Determine the (x, y) coordinate at the center of the cell enclosing the given text.  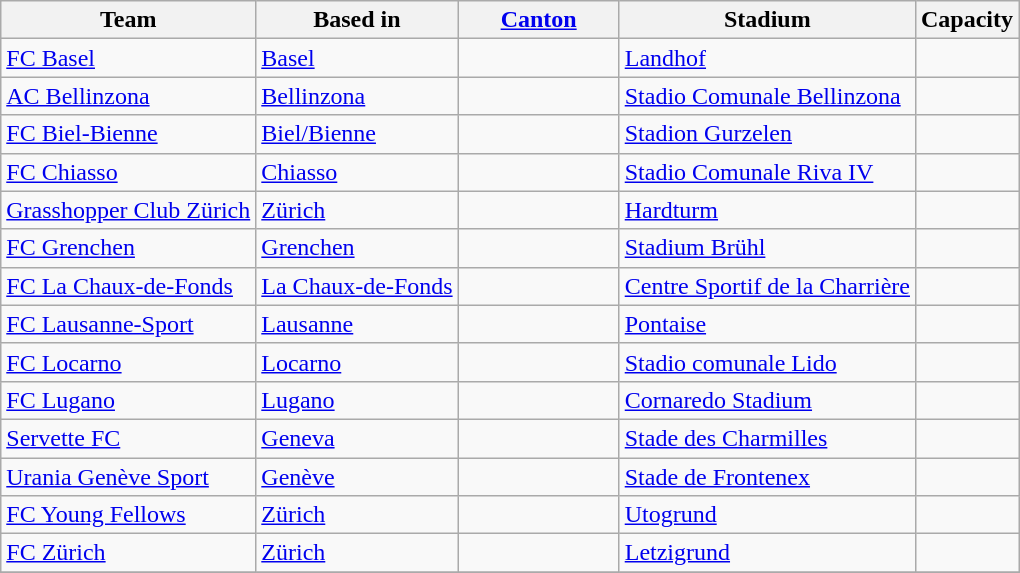
Lugano (357, 400)
Letzigrund (767, 553)
Stadio Comunale Bellinzona (767, 96)
Stadio Comunale Riva IV (767, 172)
Bellinzona (357, 96)
Grenchen (357, 248)
Stadion Gurzelen (767, 134)
Lausanne (357, 324)
Cornaredo Stadium (767, 400)
Utogrund (767, 515)
Basel (357, 58)
Team (128, 20)
Genève (357, 477)
FC Locarno (128, 362)
Stadium (767, 20)
Stadio comunale Lido (767, 362)
Capacity (966, 20)
Centre Sportif de la Charrière (767, 286)
Biel/Bienne (357, 134)
Stade de Frontenex (767, 477)
Canton (538, 20)
La Chaux-de-Fonds (357, 286)
Urania Genève Sport (128, 477)
FC Zürich (128, 553)
FC Chiasso (128, 172)
FC Lugano (128, 400)
Stade des Charmilles (767, 438)
Grasshopper Club Zürich (128, 210)
Chiasso (357, 172)
FC Lausanne-Sport (128, 324)
Servette FC (128, 438)
FC Basel (128, 58)
Geneva (357, 438)
Landhof (767, 58)
AC Bellinzona (128, 96)
Locarno (357, 362)
FC Grenchen (128, 248)
Stadium Brühl (767, 248)
FC La Chaux-de-Fonds (128, 286)
FC Biel-Bienne (128, 134)
Based in (357, 20)
Hardturm (767, 210)
Pontaise (767, 324)
FC Young Fellows (128, 515)
